Scan for the cell matching the given text and deliver its [X, Y] coordinate at center. 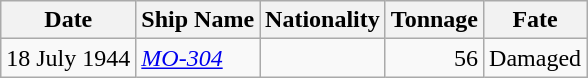
MO-304 [198, 58]
Fate [536, 20]
Ship Name [198, 20]
Date [68, 20]
Tonnage [434, 20]
56 [434, 58]
18 July 1944 [68, 58]
Nationality [323, 20]
Damaged [536, 58]
